From the cell containing the given text, extract its center point as (X, Y) coordinate. 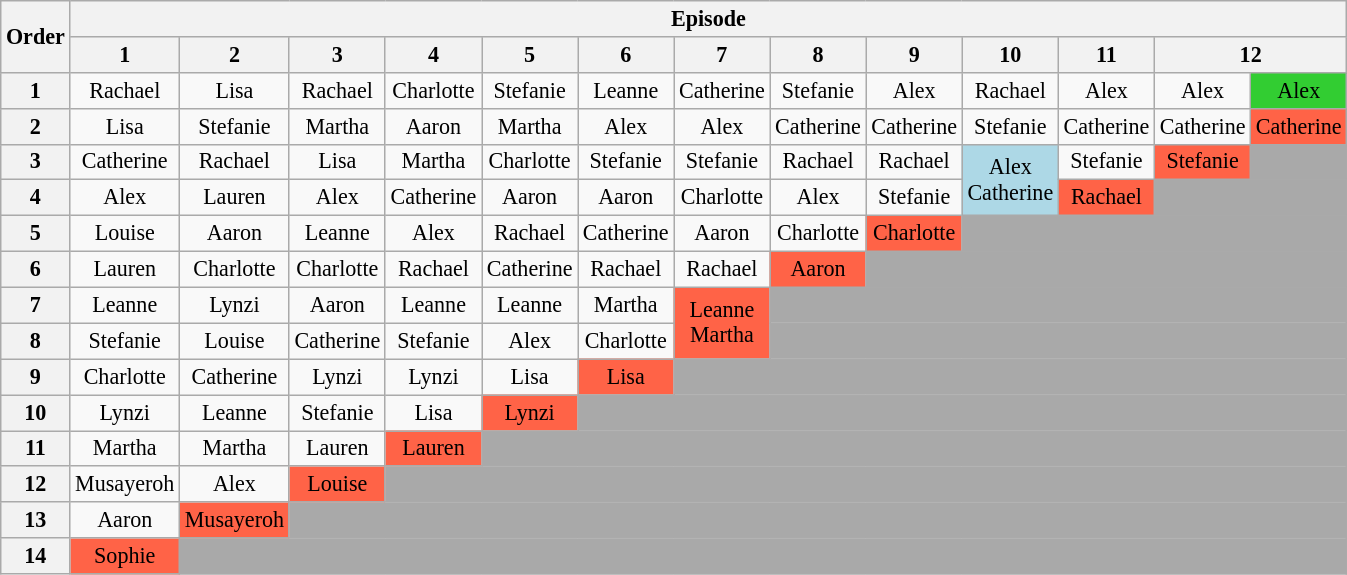
Episode (708, 18)
Sophie (125, 556)
LeanneMartha (722, 323)
Order (36, 36)
AlexCatherine (1010, 180)
13 (36, 520)
14 (36, 556)
